Determine the [x, y] coordinate at the center of the cell enclosing the given text.  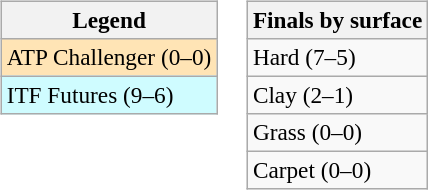
ATP Challenger (0–0) [108, 57]
Grass (0–0) [337, 133]
Legend [108, 20]
Carpet (0–0) [337, 171]
Finals by surface [337, 20]
Clay (2–1) [337, 95]
ITF Futures (9–6) [108, 95]
Hard (7–5) [337, 57]
